Detect which cell encompasses the target text, then output its (X, Y) center coordinate. 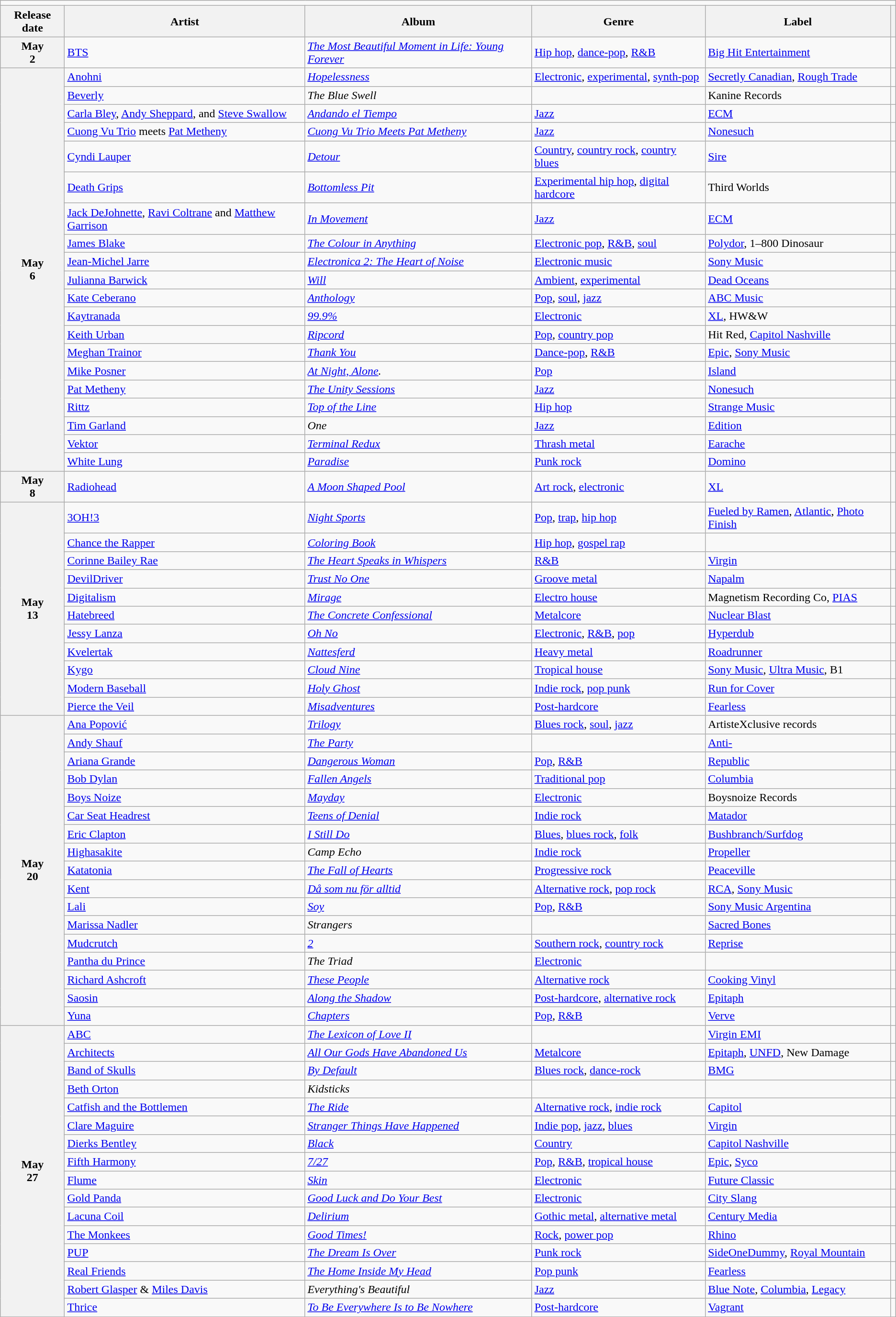
Artist (185, 21)
These People (418, 980)
Cloud Nine (418, 670)
The Monkees (185, 1235)
The Home Inside My Head (418, 1271)
City Slang (798, 1198)
Top of the Line (418, 407)
Dierks Bentley (185, 1143)
The Party (418, 743)
One (418, 425)
Robert Glasper & Miles Davis (185, 1289)
Soy (418, 907)
Vektor (185, 444)
Hit Red, Capitol Nashville (798, 335)
Jessy Lanza (185, 634)
James Blake (185, 243)
Century Media (798, 1217)
Strange Music (798, 407)
Release date (33, 21)
Keith Urban (185, 335)
The Blue Swell (418, 95)
Electronic music (618, 261)
Richard Ashcroft (185, 980)
The Concrete Confessional (418, 615)
Andy Shauf (185, 743)
Virgin EMI (798, 1034)
Detour (418, 156)
Car Seat Headrest (185, 815)
Anohni (185, 77)
Heavy metal (618, 652)
Beth Orton (185, 1089)
Trust No One (418, 579)
Progressive rock (618, 870)
Julianna Barwick (185, 280)
ABC (185, 1034)
Peaceville (798, 870)
The Triad (418, 961)
Pop (618, 371)
Tropical house (618, 670)
SideOneDummy, Royal Mountain (798, 1253)
Kaytranada (185, 316)
BTS (185, 53)
Hopelessness (418, 77)
Epic, Syco (798, 1161)
ArtisteXclusive records (798, 725)
Mike Posner (185, 371)
Trilogy (418, 725)
Nattesferd (418, 652)
The Lexicon of Love II (418, 1034)
Matador (798, 815)
Architects (185, 1052)
Southern rock, country rock (618, 943)
All Our Gods Have Abandoned Us (418, 1052)
Good Times! (418, 1235)
Bushbranch/Surfdog (798, 834)
Andando el Tiempo (418, 113)
Chapters (418, 1016)
Hatebreed (185, 615)
Fallen Angels (418, 779)
May6 (33, 269)
Lali (185, 907)
Kent (185, 889)
2 (418, 943)
Alternative rock (618, 980)
Epitaph (798, 998)
Fueled by Ramen, Atlantic, Photo Finish (798, 518)
Thrice (185, 1307)
By Default (418, 1071)
Skin (418, 1180)
Hyperdub (798, 634)
Domino (798, 462)
Cuong Vu Trio meets Pat Metheny (185, 132)
Night Sports (418, 518)
Along the Shadow (418, 998)
Reprise (798, 943)
To Be Everywhere Is to Be Nowhere (418, 1307)
Pantha du Prince (185, 961)
Thank You (418, 353)
Blues rock, dance-rock (618, 1071)
Good Luck and Do Your Best (418, 1198)
Run for Cover (798, 688)
Terminal Redux (418, 444)
Future Classic (798, 1180)
The Unity Sessions (418, 389)
Indie rock, pop punk (618, 688)
Album (418, 21)
Saosin (185, 998)
DevilDriver (185, 579)
Oh No (418, 634)
Paradise (418, 462)
Radiohead (185, 486)
Rock, power pop (618, 1235)
Pop, R&B, tropical house (618, 1161)
Anti- (798, 743)
Dangerous Woman (418, 761)
At Night, Alone. (418, 371)
Bottomless Pit (418, 188)
Pat Metheny (185, 389)
Third Worlds (798, 188)
Rhino (798, 1235)
Sacred Bones (798, 925)
Boysnoize Records (798, 797)
Traditional pop (618, 779)
The Most Beautiful Moment in Life: Young Forever (418, 53)
Thrash metal (618, 444)
Electronic, experimental, synth-pop (618, 77)
Marissa Nadler (185, 925)
Republic (798, 761)
The Heart Speaks in Whispers (418, 560)
The Ride (418, 1107)
Ambient, experimental (618, 280)
Will (418, 280)
Blues, blues rock, folk (618, 834)
The Colour in Anything (418, 243)
May2 (33, 53)
Black (418, 1143)
Boys Noize (185, 797)
Clare Maguire (185, 1125)
Groove metal (618, 579)
Capitol Nashville (798, 1143)
Post-hardcore, alternative rock (618, 998)
Secretly Canadian, Rough Trade (798, 77)
Cuong Vu Trio Meets Pat Metheny (418, 132)
Experimental hip hop, digital hardcore (618, 188)
The Fall of Hearts (418, 870)
Vagrant (798, 1307)
PUP (185, 1253)
Då som nu för alltid (418, 889)
7/27 (418, 1161)
Blues rock, soul, jazz (618, 725)
Dead Oceans (798, 280)
Genre (618, 21)
Rittz (185, 407)
Delirium (418, 1217)
I Still Do (418, 834)
Holy Ghost (418, 688)
Cyndi Lauper (185, 156)
Pop, soul, jazz (618, 298)
Katatonia (185, 870)
A Moon Shaped Pool (418, 486)
Blue Note, Columbia, Legacy (798, 1289)
Hip hop, dance-pop, R&B (618, 53)
Propeller (798, 852)
Country (618, 1143)
99.9% (418, 316)
Electro house (618, 597)
Band of Skulls (185, 1071)
Fifth Harmony (185, 1161)
Edition (798, 425)
Earache (798, 444)
May13 (33, 609)
Alternative rock, pop rock (618, 889)
Dance-pop, R&B (618, 353)
Catfish and the Bottlemen (185, 1107)
Coloring Book (418, 542)
BMG (798, 1071)
Nuclear Blast (798, 615)
Everything's Beautiful (418, 1289)
Cooking Vinyl (798, 980)
May20 (33, 870)
Hip hop (618, 407)
Polydor, 1–800 Dinosaur (798, 243)
Verve (798, 1016)
Electronic, R&B, pop (618, 634)
Beverly (185, 95)
Roadrunner (798, 652)
R&B (618, 560)
Pierce the Veil (185, 706)
3OH!3 (185, 518)
Island (798, 371)
XL, HW&W (798, 316)
Corinne Bailey Rae (185, 560)
Indie pop, jazz, blues (618, 1125)
Eric Clapton (185, 834)
Magnetism Recording Co, PIAS (798, 597)
White Lung (185, 462)
Big Hit Entertainment (798, 53)
Flume (185, 1180)
Epic, Sony Music (798, 353)
Strangers (418, 925)
Label (798, 21)
Tim Garland (185, 425)
Stranger Things Have Happened (418, 1125)
Carla Bley, Andy Sheppard, and Steve Swallow (185, 113)
Kvelertak (185, 652)
Electronic pop, R&B, soul (618, 243)
Chance the Rapper (185, 542)
Sire (798, 156)
Pop, trap, hip hop (618, 518)
Gothic metal, alternative metal (618, 1217)
Gold Panda (185, 1198)
ABC Music (798, 298)
Kidsticks (418, 1089)
Real Friends (185, 1271)
Bob Dylan (185, 779)
Teens of Denial (418, 815)
Mirage (418, 597)
Mayday (418, 797)
Jack DeJohnette, Ravi Coltrane and Matthew Garrison (185, 218)
Columbia (798, 779)
Yuna (185, 1016)
Jean-Michel Jarre (185, 261)
RCA, Sony Music (798, 889)
Epitaph, UNFD, New Damage (798, 1052)
Napalm (798, 579)
In Movement (418, 218)
Digitalism (185, 597)
Alternative rock, indie rock (618, 1107)
Death Grips (185, 188)
Art rock, electronic (618, 486)
Country, country rock, country blues (618, 156)
Kygo (185, 670)
Anthology (418, 298)
Misadventures (418, 706)
Sony Music, Ultra Music, B1 (798, 670)
Ariana Grande (185, 761)
Camp Echo (418, 852)
Pop punk (618, 1271)
Sony Music (798, 261)
May8 (33, 486)
May27 (33, 1171)
Sony Music Argentina (798, 907)
Modern Baseball (185, 688)
Pop, country pop (618, 335)
Electronica 2: The Heart of Noise (418, 261)
Kate Ceberano (185, 298)
Ripcord (418, 335)
XL (798, 486)
The Dream Is Over (418, 1253)
Mudcrutch (185, 943)
Lacuna Coil (185, 1217)
Ana Popović (185, 725)
Highasakite (185, 852)
Capitol (798, 1107)
Hip hop, gospel rap (618, 542)
Meghan Trainor (185, 353)
Kanine Records (798, 95)
